Pinpoint the cell where the given text exists, returning its [x, y] midpoint coordinate. 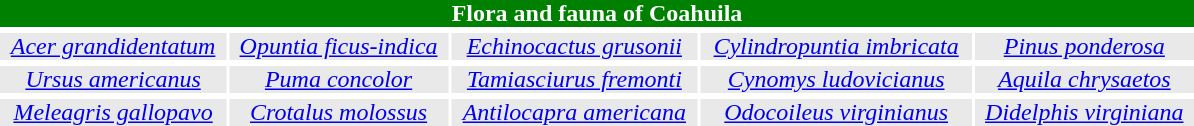
Crotalus molossus [338, 112]
Pinus ponderosa [1084, 46]
Aquila chrysaetos [1084, 80]
Opuntia ficus-indica [338, 46]
Didelphis virginiana [1084, 112]
Flora and fauna of Coahuila [597, 14]
Odocoileus virginianus [836, 112]
Antilocapra americana [574, 112]
Ursus americanus [113, 80]
Acer grandidentatum [113, 46]
Tamiasciurus fremonti [574, 80]
Puma concolor [338, 80]
Meleagris gallopavo [113, 112]
Echinocactus grusonii [574, 46]
Cylindropuntia imbricata [836, 46]
Cynomys ludovicianus [836, 80]
